Return the (X, Y) coordinate for the center point of the cell that contains the specified text.  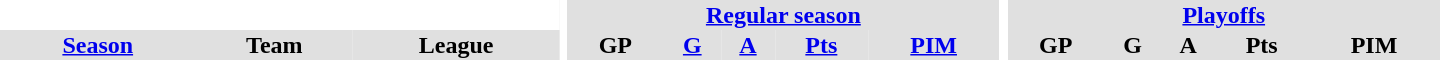
League (456, 45)
Season (98, 45)
Playoffs (1224, 15)
Team (274, 45)
Regular season (783, 15)
